Capture the cell that displays the provided text and extract its [x, y] central coordinate. 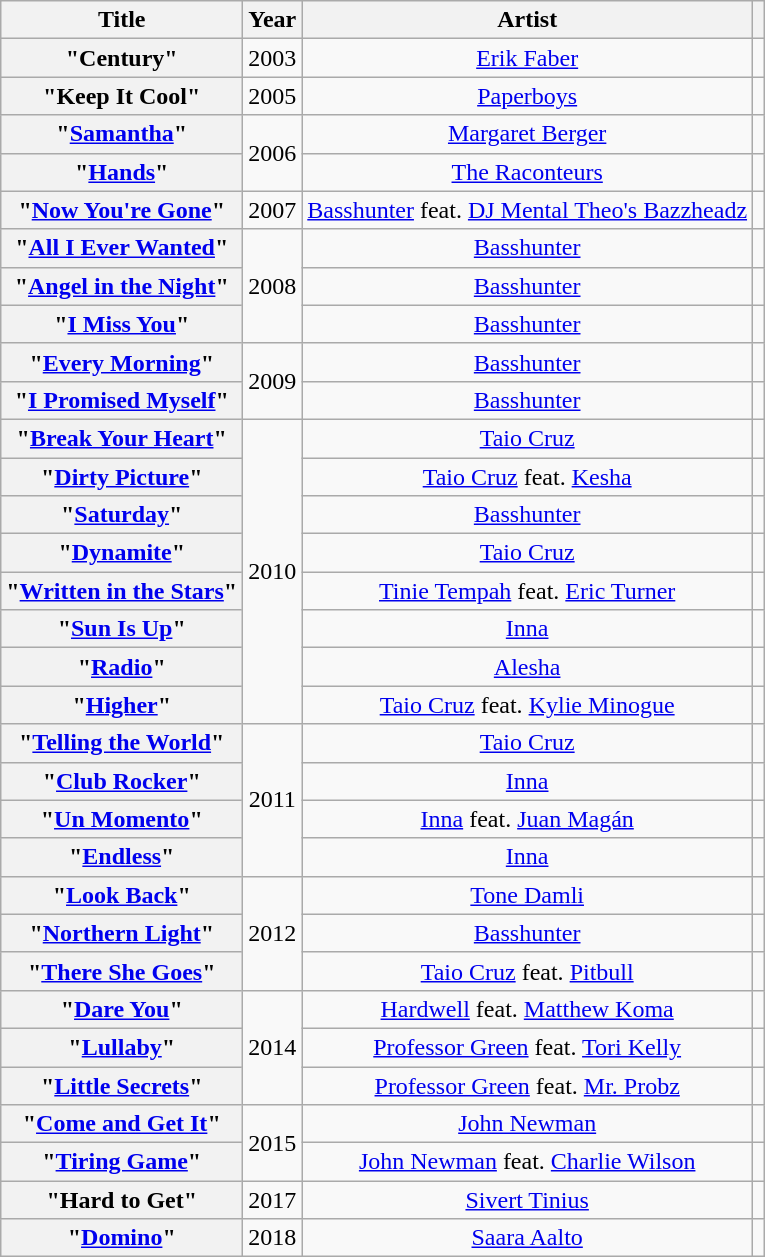
Sivert Tinius [528, 1200]
2010 [272, 571]
Taio Cruz feat. Kesha [528, 477]
"Telling the World" [122, 743]
2017 [272, 1200]
"All I Ever Wanted" [122, 248]
"Break Your Heart" [122, 438]
"Look Back" [122, 895]
Paperboys [528, 96]
Saara Aalto [528, 1238]
"I Miss You" [122, 324]
Margaret Berger [528, 134]
"Angel in the Night" [122, 286]
"Domino" [122, 1238]
"Northern Light" [122, 933]
Basshunter feat. DJ Mental Theo's Bazzheadz [528, 210]
"Hands" [122, 172]
2006 [272, 153]
2009 [272, 381]
"Now You're Gone" [122, 210]
Alesha [528, 667]
2003 [272, 58]
Title [122, 20]
"Higher" [122, 705]
"Little Secrets" [122, 1085]
2015 [272, 1143]
"Keep It Cool" [122, 96]
"I Promised Myself" [122, 400]
"Samantha" [122, 134]
2018 [272, 1238]
Taio Cruz feat. Kylie Minogue [528, 705]
2005 [272, 96]
"Lullaby" [122, 1047]
Tinie Tempah feat. Eric Turner [528, 591]
John Newman [528, 1124]
Inna feat. Juan Magán [528, 819]
2008 [272, 286]
2012 [272, 933]
"There She Goes" [122, 971]
Professor Green feat. Tori Kelly [528, 1047]
"Dare You" [122, 1009]
Artist [528, 20]
John Newman feat. Charlie Wilson [528, 1162]
Tone Damli [528, 895]
"Endless" [122, 857]
2011 [272, 800]
2014 [272, 1047]
Taio Cruz feat. Pitbull [528, 971]
Hardwell feat. Matthew Koma [528, 1009]
"Un Momento" [122, 819]
"Dirty Picture" [122, 477]
2007 [272, 210]
Professor Green feat. Mr. Probz [528, 1085]
"Written in the Stars" [122, 591]
"Come and Get It" [122, 1124]
Year [272, 20]
"Tiring Game" [122, 1162]
"Sun Is Up" [122, 629]
"Dynamite" [122, 553]
Erik Faber [528, 58]
"Hard to Get" [122, 1200]
"Every Morning" [122, 362]
The Raconteurs [528, 172]
"Radio" [122, 667]
"Saturday" [122, 515]
"Club Rocker" [122, 781]
"Century" [122, 58]
